For the text-containing cell, return its midpoint in [X, Y] coordinate format. 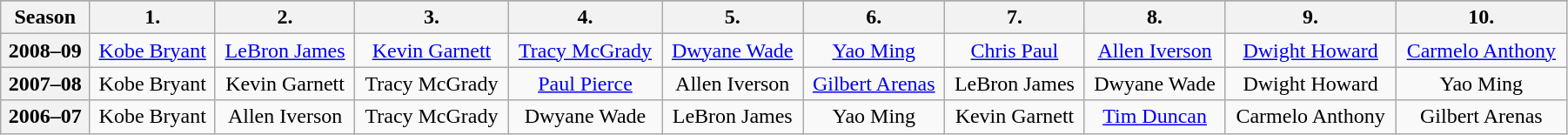
9. [1310, 17]
Season [45, 17]
2008–09 [45, 51]
2007–08 [45, 84]
3. [432, 17]
Paul Pierce [585, 84]
7. [1015, 17]
8. [1155, 17]
10. [1481, 17]
1. [152, 17]
6. [874, 17]
2006–07 [45, 117]
Chris Paul [1015, 51]
Tim Duncan [1155, 117]
2. [285, 17]
4. [585, 17]
5. [733, 17]
